For the text-containing cell, return its midpoint in [x, y] coordinate format. 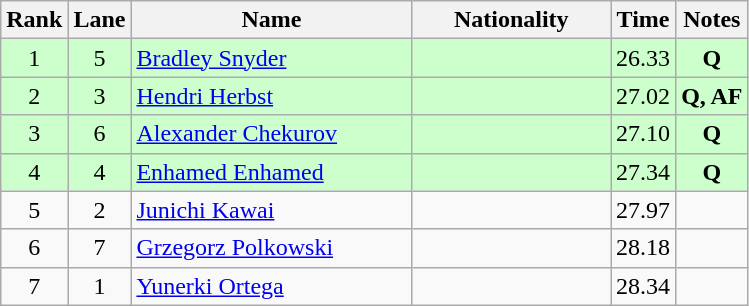
27.97 [644, 210]
Junichi Kawai [272, 210]
Notes [712, 20]
Hendri Herbst [272, 96]
Lane [100, 20]
Rank [34, 20]
Grzegorz Polkowski [272, 248]
Time [644, 20]
27.10 [644, 134]
27.02 [644, 96]
28.34 [644, 286]
Q, AF [712, 96]
Bradley Snyder [272, 58]
Enhamed Enhamed [272, 172]
28.18 [644, 248]
Yunerki Ortega [272, 286]
Name [272, 20]
Nationality [512, 20]
26.33 [644, 58]
Alexander Chekurov [272, 134]
27.34 [644, 172]
